Identify which cell holds the provided text, then report its [x, y] central coordinate. 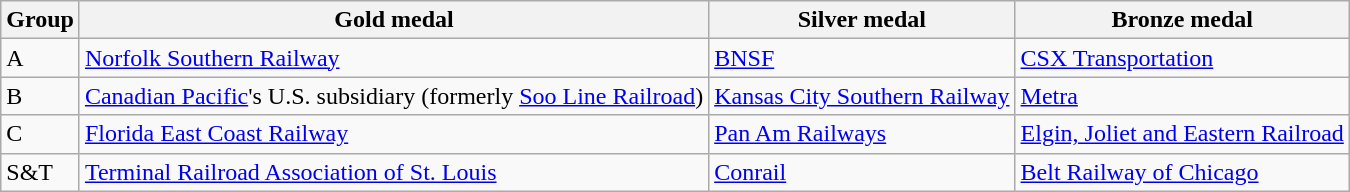
B [40, 96]
Metra [1182, 96]
Group [40, 20]
BNSF [862, 58]
Pan Am Railways [862, 134]
Gold medal [394, 20]
Norfolk Southern Railway [394, 58]
CSX Transportation [1182, 58]
Silver medal [862, 20]
Bronze medal [1182, 20]
C [40, 134]
Belt Railway of Chicago [1182, 172]
Kansas City Southern Railway [862, 96]
Conrail [862, 172]
Canadian Pacific's U.S. subsidiary (formerly Soo Line Railroad) [394, 96]
Elgin, Joliet and Eastern Railroad [1182, 134]
Florida East Coast Railway [394, 134]
A [40, 58]
S&T [40, 172]
Terminal Railroad Association of St. Louis [394, 172]
